Return the (x, y) coordinate for the center point of the cell that contains the specified text.  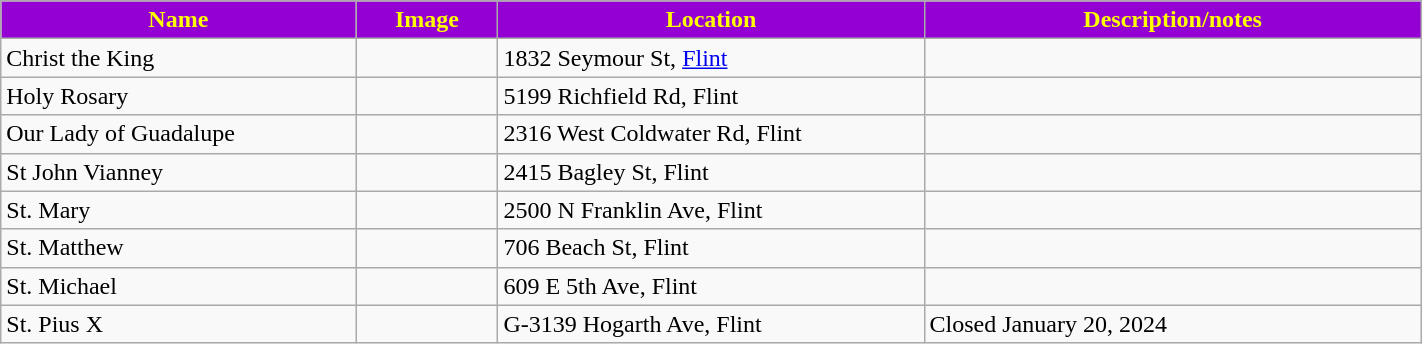
Closed January 20, 2024 (1172, 324)
St John Vianney (178, 172)
Christ the King (178, 58)
G-3139 Hogarth Ave, Flint (711, 324)
Our Lady of Guadalupe (178, 134)
2316 West Coldwater Rd, Flint (711, 134)
Location (711, 20)
Holy Rosary (178, 96)
St. Mary (178, 210)
Image (427, 20)
706 Beach St, Flint (711, 248)
609 E 5th Ave, Flint (711, 286)
St. Matthew (178, 248)
St. Michael (178, 286)
2415 Bagley St, Flint (711, 172)
Name (178, 20)
2500 N Franklin Ave, Flint (711, 210)
1832 Seymour St, Flint (711, 58)
St. Pius X (178, 324)
Description/notes (1172, 20)
5199 Richfield Rd, Flint (711, 96)
